Output the (x, y) coordinate of the center of the cell containing the given text.  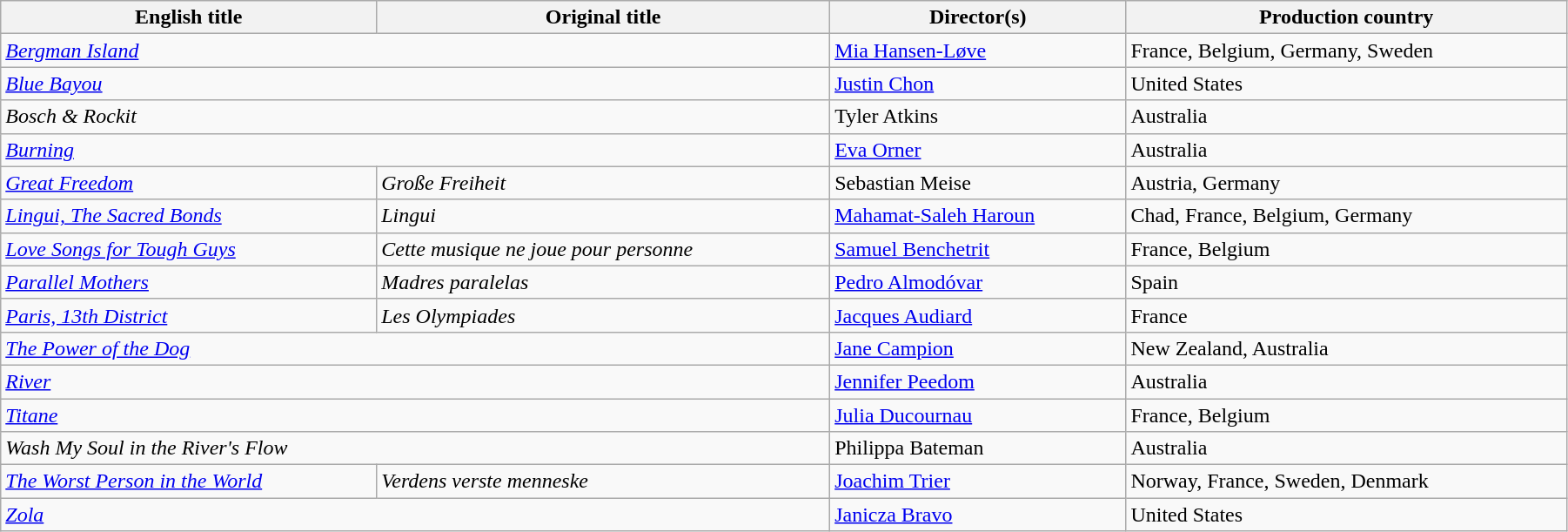
Director(s) (978, 17)
The Power of the Dog (416, 348)
Joachim Trier (978, 481)
Madres paralelas (604, 282)
Jacques Audiard (978, 315)
English title (189, 17)
Original title (604, 17)
Les Olympiades (604, 315)
Cette musique ne joue pour personne (604, 249)
Austria, Germany (1347, 183)
Verdens verste menneske (604, 481)
Paris, 13th District (189, 315)
Philippa Bateman (978, 448)
Zola (416, 515)
Mia Hansen-Løve (978, 51)
Titane (416, 415)
Pedro Almodóvar (978, 282)
Eva Orner (978, 150)
Blue Bayou (416, 84)
Spain (1347, 282)
Große Freiheit (604, 183)
River (416, 381)
Tyler Atkins (978, 117)
Bosch & Rockit (416, 117)
The Worst Person in the World (189, 481)
Chad, France, Belgium, Germany (1347, 216)
Norway, France, Sweden, Denmark (1347, 481)
Great Freedom (189, 183)
Janicza Bravo (978, 515)
Wash My Soul in the River's Flow (416, 448)
Lingui (604, 216)
Parallel Mothers (189, 282)
Jennifer Peedom (978, 381)
Samuel Benchetrit (978, 249)
Jane Campion (978, 348)
Love Songs for Tough Guys (189, 249)
Burning (416, 150)
Production country (1347, 17)
Bergman Island (416, 51)
Julia Ducournau (978, 415)
Justin Chon (978, 84)
France (1347, 315)
Sebastian Meise (978, 183)
Lingui, The Sacred Bonds (189, 216)
Mahamat-Saleh Haroun (978, 216)
New Zealand, Australia (1347, 348)
France, Belgium, Germany, Sweden (1347, 51)
